Search for the cell housing the specified text and yield its [x, y] center coordinate. 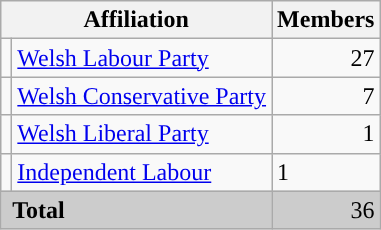
Welsh Conservative Party [142, 96]
Independent Labour [142, 172]
36 [326, 210]
Members [326, 20]
Total [136, 210]
Welsh Liberal Party [142, 134]
27 [326, 58]
7 [326, 96]
Welsh Labour Party [142, 58]
Affiliation [136, 20]
